Return the (x, y) coordinate for the center point of the cell that contains the specified text.  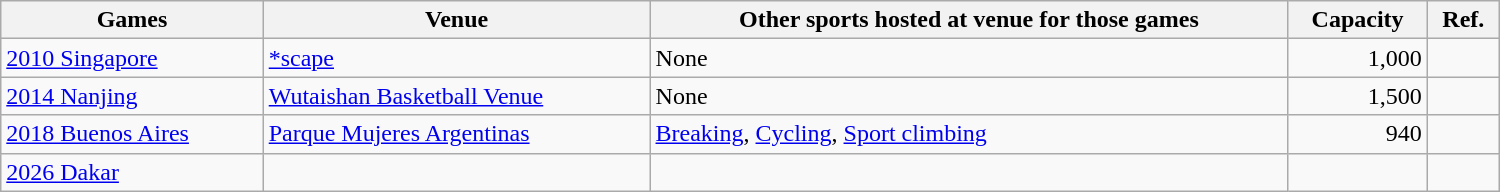
2014 Nanjing (132, 96)
Venue (456, 20)
1,500 (1358, 96)
940 (1358, 134)
Games (132, 20)
*scape (456, 58)
Wutaishan Basketball Venue (456, 96)
2026 Dakar (132, 172)
Ref. (1463, 20)
1,000 (1358, 58)
2018 Buenos Aires (132, 134)
Breaking, Cycling, Sport climbing (969, 134)
Capacity (1358, 20)
Other sports hosted at venue for those games (969, 20)
Parque Mujeres Argentinas (456, 134)
2010 Singapore (132, 58)
